Pinpoint the cell where the given text exists, returning its (X, Y) midpoint coordinate. 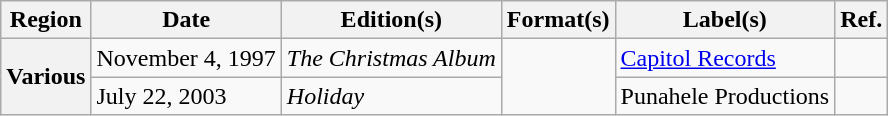
Label(s) (725, 20)
July 22, 2003 (186, 96)
Date (186, 20)
Edition(s) (391, 20)
Capitol Records (725, 58)
Holiday (391, 96)
Ref. (862, 20)
November 4, 1997 (186, 58)
Region (46, 20)
Various (46, 77)
Punahele Productions (725, 96)
The Christmas Album (391, 58)
Format(s) (558, 20)
